Provide the (X, Y) coordinate of the cell's center where the given text is located.  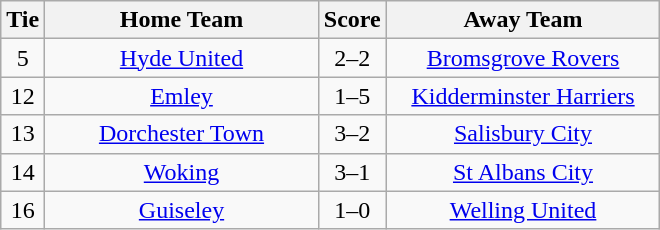
12 (23, 96)
Dorchester Town (182, 134)
1–0 (352, 210)
Bromsgrove Rovers (523, 58)
Home Team (182, 20)
3–2 (352, 134)
1–5 (352, 96)
3–1 (352, 172)
13 (23, 134)
Guiseley (182, 210)
Emley (182, 96)
Salisbury City (523, 134)
St Albans City (523, 172)
Hyde United (182, 58)
14 (23, 172)
5 (23, 58)
2–2 (352, 58)
16 (23, 210)
Away Team (523, 20)
Woking (182, 172)
Kidderminster Harriers (523, 96)
Tie (23, 20)
Welling United (523, 210)
Score (352, 20)
